Find where the given text appears and provide that cell's center as [x, y] coordinate. 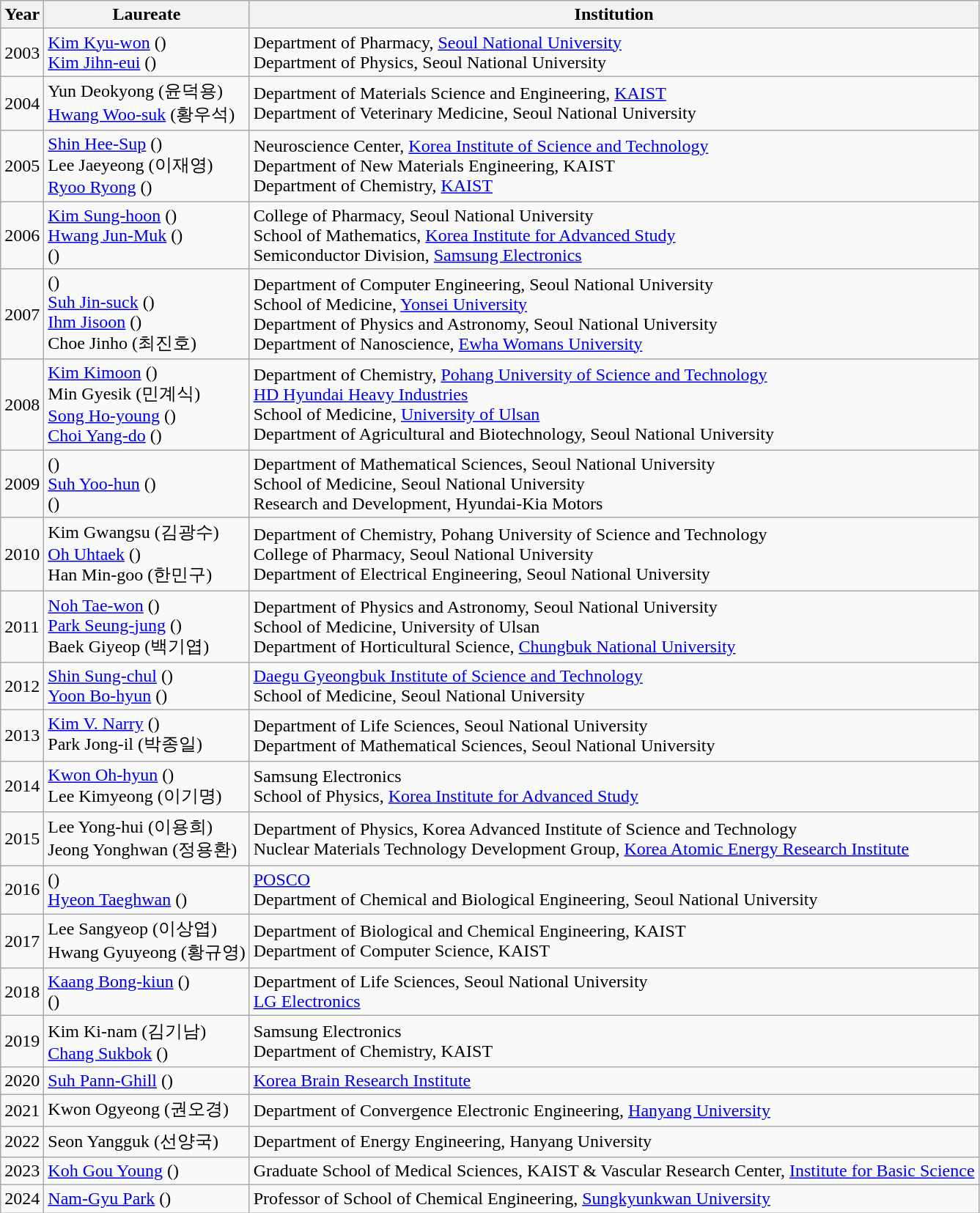
Kim Sung-hoon ()Hwang Jun-Muk () () [147, 235]
2008 [22, 405]
2003 [22, 53]
Korea Brain Research Institute [614, 1080]
2012 [22, 686]
2010 [22, 554]
2005 [22, 166]
2006 [22, 235]
Samsung ElectronicsDepartment of Chemistry, KAIST [614, 1041]
2009 [22, 484]
Yun Deokyong (윤덕용)Hwang Woo-suk (황우석) [147, 103]
2023 [22, 1171]
Department of Materials Science and Engineering, KAISTDepartment of Veterinary Medicine, Seoul National University [614, 103]
()Suh Jin-suck ()Ihm Jisoon ()Choe Jinho (최진호) [147, 314]
Lee Sangyeop (이상엽)Hwang Gyuyeong (황규영) [147, 941]
Kim Kimoon ()Min Gyesik (민계식)Song Ho-young ()Choi Yang-do () [147, 405]
Suh Pann-Ghill () [147, 1080]
Graduate School of Medical Sciences, KAIST & Vascular Research Center, Institute for Basic Science [614, 1171]
2024 [22, 1199]
Shin Sung-chul ()Yoon Bo-hyun () [147, 686]
()Suh Yoo-hun () () [147, 484]
Neuroscience Center, Korea Institute of Science and TechnologyDepartment of New Materials Engineering, KAISTDepartment of Chemistry, KAIST [614, 166]
Koh Gou Young () [147, 1171]
2017 [22, 941]
Laureate [147, 15]
2019 [22, 1041]
2015 [22, 839]
Department of Life Sciences, Seoul National UniversityLG Electronics [614, 992]
Kim V. Narry ()Park Jong-il (박종일) [147, 735]
Department of Biological and Chemical Engineering, KAISTDepartment of Computer Science, KAIST [614, 941]
Department of Convergence Electronic Engineering, Hanyang University [614, 1110]
Shin Hee-Sup ()Lee Jaeyeong (이재영)Ryoo Ryong () [147, 166]
Daegu Gyeongbuk Institute of Science and TechnologySchool of Medicine, Seoul National University [614, 686]
2016 [22, 890]
Department of Pharmacy, Seoul National UniversityDepartment of Physics, Seoul National University [614, 53]
Kaang Bong-kiun () () [147, 992]
POSCODepartment of Chemical and Biological Engineering, Seoul National University [614, 890]
Lee Yong-hui (이용희)Jeong Yonghwan (정용환) [147, 839]
Kwon Oh-hyun ()Lee Kimyeong (이기명) [147, 786]
Year [22, 15]
Kim Kyu-won ()Kim Jihn-eui () [147, 53]
Seon Yangguk (선양국) [147, 1142]
2020 [22, 1080]
2013 [22, 735]
2022 [22, 1142]
Samsung ElectronicsSchool of Physics, Korea Institute for Advanced Study [614, 786]
Noh Tae-won ()Park Seung-jung ()Baek Giyeop (백기엽) [147, 627]
Institution [614, 15]
2021 [22, 1110]
2004 [22, 103]
()Hyeon Taeghwan () [147, 890]
2011 [22, 627]
2018 [22, 992]
Kim Ki-nam (김기남)Chang Sukbok () [147, 1041]
Department of Life Sciences, Seoul National UniversityDepartment of Mathematical Sciences, Seoul National University [614, 735]
Department of Energy Engineering, Hanyang University [614, 1142]
2014 [22, 786]
2007 [22, 314]
Kwon Ogyeong (권오경) [147, 1110]
Kim Gwangsu (김광수)Oh Uhtaek ()Han Min-goo (한민구) [147, 554]
Professor of School of Chemical Engineering, Sungkyunkwan University [614, 1199]
Nam-Gyu Park () [147, 1199]
College of Pharmacy, Seoul National UniversitySchool of Mathematics, Korea Institute for Advanced StudySemiconductor Division, Samsung Electronics [614, 235]
